From the cell containing the given text, extract its center point as [X, Y] coordinate. 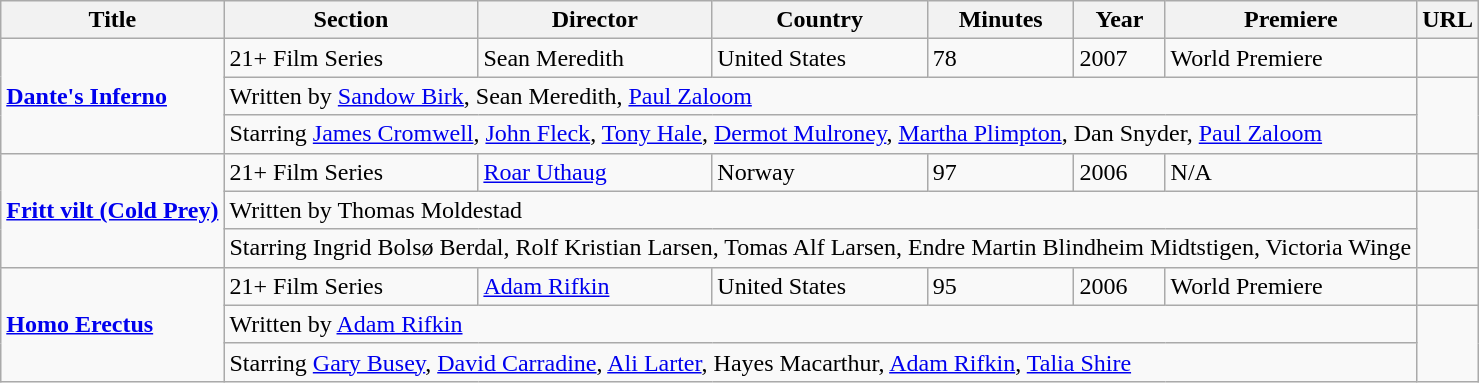
Written by Thomas Moldestad [820, 210]
Premiere [1291, 20]
Starring James Cromwell, John Fleck, Tony Hale, Dermot Mulroney, Martha Plimpton, Dan Snyder, Paul Zaloom [820, 134]
Written by Adam Rifkin [820, 324]
Year [1120, 20]
Country [820, 20]
Starring Gary Busey, David Carradine, Ali Larter, Hayes Macarthur, Adam Rifkin, Talia Shire [820, 362]
95 [1000, 286]
Director [595, 20]
Adam Rifkin [595, 286]
97 [1000, 172]
Sean Meredith [595, 58]
Section [351, 20]
Minutes [1000, 20]
Title [112, 20]
2007 [1120, 58]
Starring Ingrid Bolsø Berdal, Rolf Kristian Larsen, Tomas Alf Larsen, Endre Martin Blindheim Midtstigen, Victoria Winge [820, 248]
Fritt vilt (Cold Prey) [112, 210]
Homo Erectus [112, 324]
78 [1000, 58]
Roar Uthaug [595, 172]
N/A [1291, 172]
Norway [820, 172]
Written by Sandow Birk, Sean Meredith, Paul Zaloom [820, 96]
URL [1448, 20]
Dante's Inferno [112, 96]
